Identify which cell holds the provided text, then report its (X, Y) central coordinate. 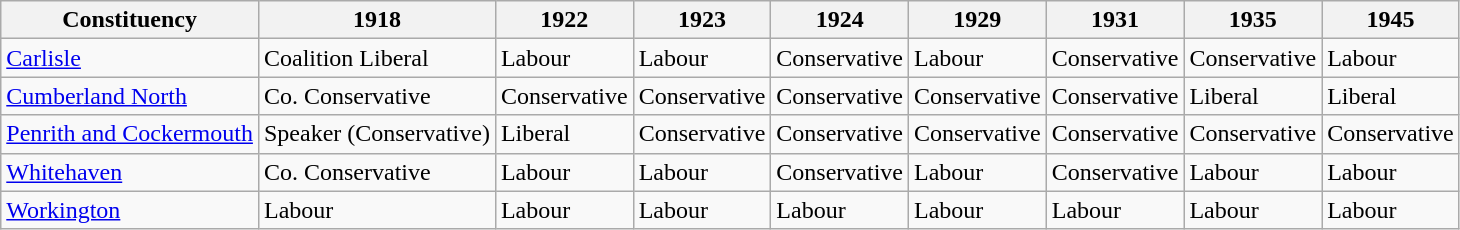
Carlisle (130, 58)
1935 (1253, 20)
1929 (978, 20)
Penrith and Cockermouth (130, 134)
1923 (702, 20)
Workington (130, 210)
Coalition Liberal (376, 58)
Whitehaven (130, 172)
Cumberland North (130, 96)
1931 (1115, 20)
1924 (840, 20)
1922 (564, 20)
Speaker (Conservative) (376, 134)
Constituency (130, 20)
1918 (376, 20)
1945 (1391, 20)
